Determine the [X, Y] coordinate at the center of the cell enclosing the given text.  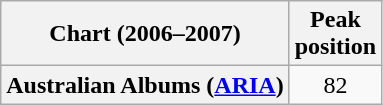
Australian Albums (ARIA) [145, 85]
82 [335, 85]
Peakposition [335, 34]
Chart (2006–2007) [145, 34]
